Pinpoint the cell where the given text exists, returning its [X, Y] midpoint coordinate. 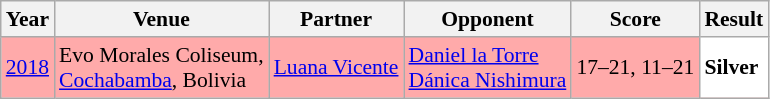
Daniel la Torre Dánica Nishimura [488, 68]
Luana Vicente [336, 68]
Opponent [488, 19]
Score [635, 19]
Year [28, 19]
2018 [28, 68]
Partner [336, 19]
Venue [162, 19]
Result [734, 19]
Evo Morales Coliseum,Cochabamba, Bolivia [162, 68]
Silver [734, 68]
17–21, 11–21 [635, 68]
